Extract the [x, y] coordinate from the center of the cell holding the provided text.  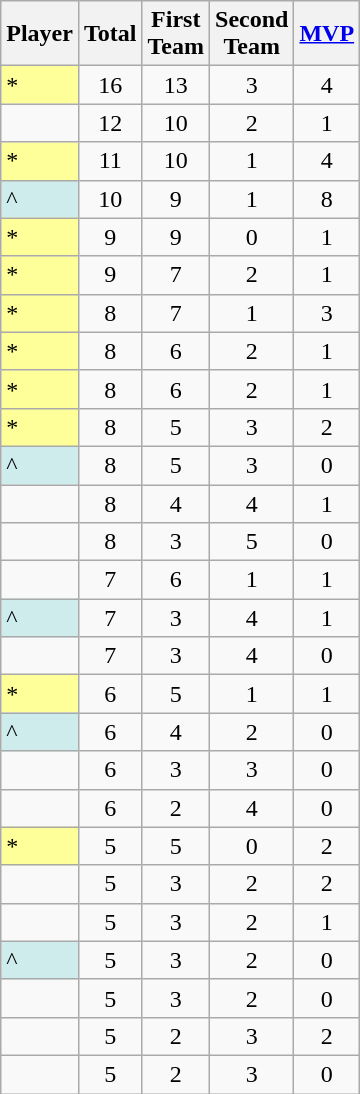
SecondTeam [252, 34]
16 [110, 85]
12 [110, 123]
FirstTeam [176, 34]
11 [110, 161]
Player [40, 34]
13 [176, 85]
Total [110, 34]
MVP [327, 34]
